Search for the cell housing the specified text and yield its [x, y] center coordinate. 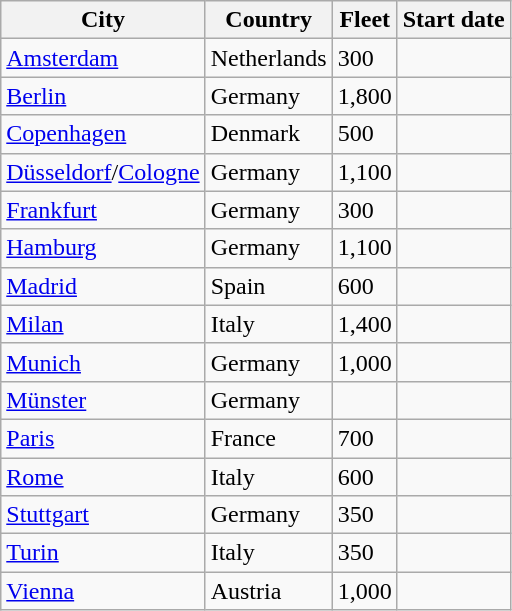
Münster [103, 400]
France [268, 438]
Copenhagen [103, 134]
Stuttgart [103, 515]
Hamburg [103, 248]
Milan [103, 324]
1,800 [364, 96]
Amsterdam [103, 58]
Austria [268, 591]
700 [364, 438]
Spain [268, 286]
Berlin [103, 96]
Frankfurt [103, 210]
Rome [103, 477]
Start date [454, 20]
500 [364, 134]
City [103, 20]
Düsseldorf/Cologne [103, 172]
Netherlands [268, 58]
Denmark [268, 134]
Fleet [364, 20]
1,400 [364, 324]
Country [268, 20]
Munich [103, 362]
Paris [103, 438]
Turin [103, 553]
Vienna [103, 591]
Madrid [103, 286]
